Pinpoint the cell where the given text exists, returning its [X, Y] midpoint coordinate. 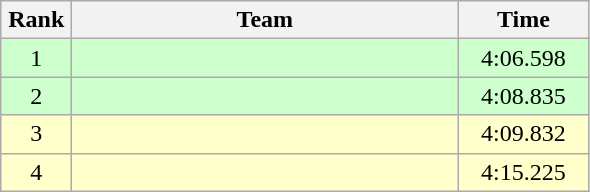
4:09.832 [524, 134]
4:06.598 [524, 58]
1 [36, 58]
4 [36, 172]
2 [36, 96]
Team [265, 20]
Rank [36, 20]
4:15.225 [524, 172]
3 [36, 134]
4:08.835 [524, 96]
Time [524, 20]
